Pinpoint the cell where the given text exists, returning its [x, y] midpoint coordinate. 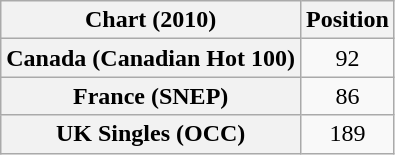
189 [348, 134]
86 [348, 96]
UK Singles (OCC) [151, 134]
France (SNEP) [151, 96]
Canada (Canadian Hot 100) [151, 58]
92 [348, 58]
Position [348, 20]
Chart (2010) [151, 20]
